Extract the [x, y] coordinate from the center of the cell holding the provided text.  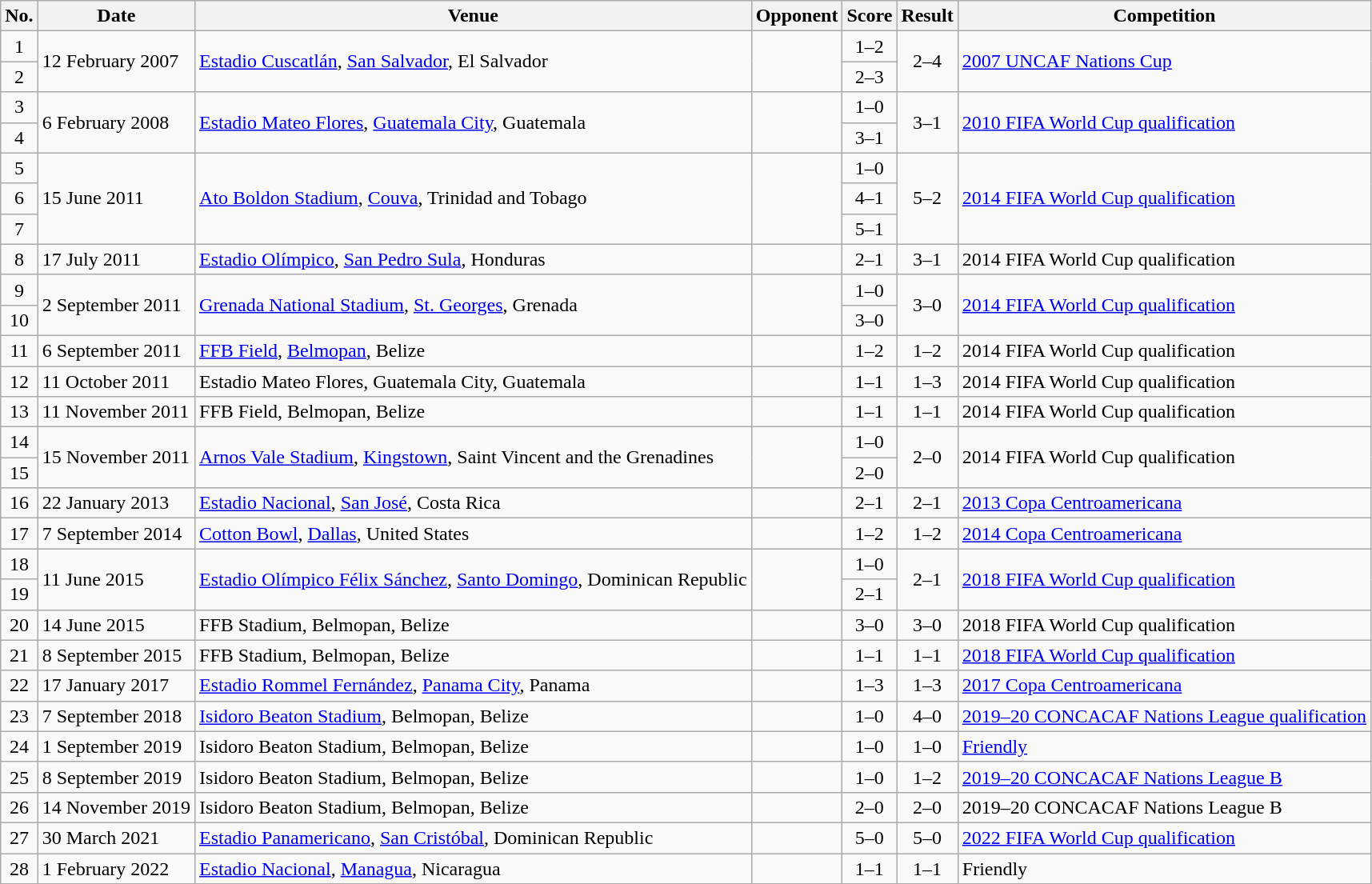
Score [870, 16]
Estadio Rommel Fernández, Panama City, Panama [474, 686]
5–2 [927, 198]
8 [19, 259]
2–4 [927, 62]
2014 Copa Centroamericana [1164, 534]
Estadio Olímpico Félix Sánchez, Santo Domingo, Dominican Republic [474, 579]
Ato Boldon Stadium, Couva, Trinidad and Tobago [474, 198]
2017 Copa Centroamericana [1164, 686]
Estadio Nacional, Managua, Nicaragua [474, 868]
2010 FIFA World Cup qualification [1164, 122]
Estadio Cuscatlán, San Salvador, El Salvador [474, 62]
14 June 2015 [116, 625]
17 July 2011 [116, 259]
2 [19, 77]
15 June 2011 [116, 198]
22 [19, 686]
2–3 [870, 77]
Estadio Olímpico, San Pedro Sula, Honduras [474, 259]
Estadio Panamericano, San Cristóbal, Dominican Republic [474, 838]
6 February 2008 [116, 122]
3 [19, 107]
9 [19, 290]
17 January 2017 [116, 686]
2019–20 CONCACAF Nations League qualification [1164, 716]
22 January 2013 [116, 503]
2013 Copa Centroamericana [1164, 503]
14 [19, 442]
18 [19, 564]
12 February 2007 [116, 62]
26 [19, 807]
20 [19, 625]
28 [19, 868]
8 September 2019 [116, 777]
Arnos Vale Stadium, Kingstown, Saint Vincent and the Grenadines [474, 458]
Grenada National Stadium, St. Georges, Grenada [474, 305]
24 [19, 746]
No. [19, 16]
4–1 [870, 198]
6 September 2011 [116, 350]
2022 FIFA World Cup qualification [1164, 838]
15 November 2011 [116, 458]
23 [19, 716]
12 [19, 382]
13 [19, 412]
15 [19, 473]
4–0 [927, 716]
8 September 2015 [116, 655]
1 September 2019 [116, 746]
Opponent [797, 16]
Venue [474, 16]
1 February 2022 [116, 868]
5 [19, 168]
17 [19, 534]
2 September 2011 [116, 305]
14 November 2019 [116, 807]
11 October 2011 [116, 382]
Cotton Bowl, Dallas, United States [474, 534]
1 [19, 46]
11 [19, 350]
27 [19, 838]
7 [19, 229]
25 [19, 777]
10 [19, 320]
11 June 2015 [116, 579]
6 [19, 198]
2007 UNCAF Nations Cup [1164, 62]
5–1 [870, 229]
21 [19, 655]
Result [927, 16]
16 [19, 503]
7 September 2014 [116, 534]
19 [19, 594]
Date [116, 16]
Estadio Nacional, San José, Costa Rica [474, 503]
30 March 2021 [116, 838]
7 September 2018 [116, 716]
4 [19, 138]
11 November 2011 [116, 412]
Competition [1164, 16]
